Pinpoint the cell where the given text exists, returning its (X, Y) midpoint coordinate. 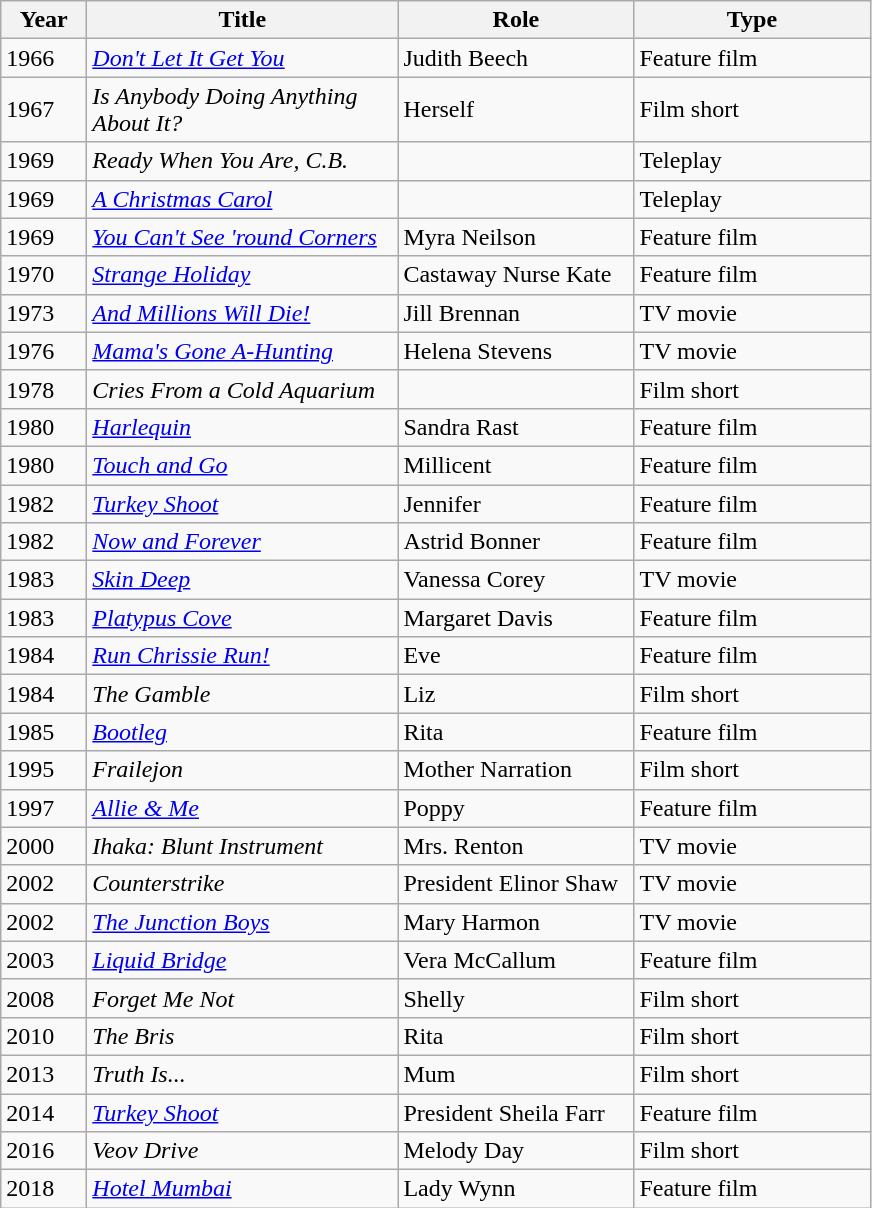
Is Anybody Doing Anything About It? (242, 110)
Poppy (516, 808)
Jill Brennan (516, 313)
Jennifer (516, 503)
1967 (44, 110)
Harlequin (242, 427)
1978 (44, 389)
2010 (44, 1036)
Forget Me Not (242, 998)
2016 (44, 1151)
1973 (44, 313)
The Gamble (242, 694)
Myra Neilson (516, 237)
2008 (44, 998)
2018 (44, 1189)
Mary Harmon (516, 922)
Melody Day (516, 1151)
Shelly (516, 998)
Ready When You Are, C.B. (242, 161)
Margaret Davis (516, 618)
Type (752, 20)
1985 (44, 732)
President Sheila Farr (516, 1113)
Touch and Go (242, 465)
1976 (44, 351)
The Bris (242, 1036)
Now and Forever (242, 542)
Vanessa Corey (516, 580)
2013 (44, 1074)
Lady Wynn (516, 1189)
Mama's Gone A-Hunting (242, 351)
Sandra Rast (516, 427)
2000 (44, 846)
Herself (516, 110)
Cries From a Cold Aquarium (242, 389)
Counterstrike (242, 884)
Ihaka: Blunt Instrument (242, 846)
Astrid Bonner (516, 542)
The Junction Boys (242, 922)
Title (242, 20)
Allie & Me (242, 808)
And Millions Will Die! (242, 313)
Liz (516, 694)
2003 (44, 960)
Year (44, 20)
Mum (516, 1074)
Skin Deep (242, 580)
You Can't See 'round Corners (242, 237)
Helena Stevens (516, 351)
Frailejon (242, 770)
1966 (44, 58)
Millicent (516, 465)
Bootleg (242, 732)
Liquid Bridge (242, 960)
Mrs. Renton (516, 846)
Run Chrissie Run! (242, 656)
Mother Narration (516, 770)
Don't Let It Get You (242, 58)
Veov Drive (242, 1151)
Truth Is... (242, 1074)
Judith Beech (516, 58)
Castaway Nurse Kate (516, 275)
Role (516, 20)
1997 (44, 808)
Eve (516, 656)
2014 (44, 1113)
1995 (44, 770)
President Elinor Shaw (516, 884)
Platypus Cove (242, 618)
A Christmas Carol (242, 199)
1970 (44, 275)
Vera McCallum (516, 960)
Hotel Mumbai (242, 1189)
Strange Holiday (242, 275)
